Capture the cell that displays the provided text and extract its [x, y] central coordinate. 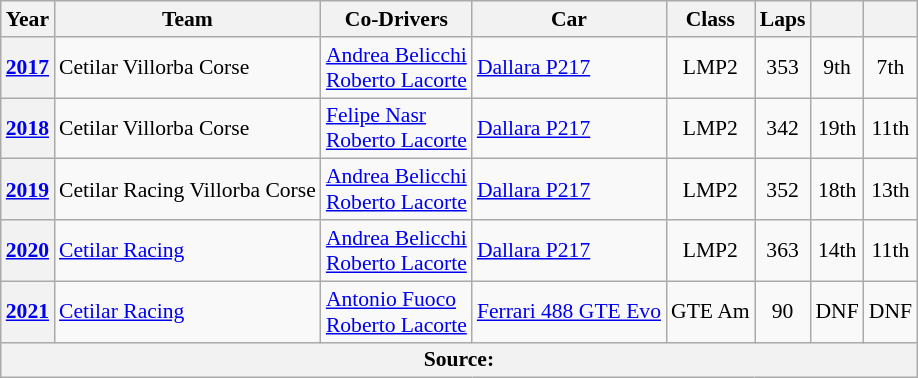
353 [783, 68]
2019 [28, 190]
13th [890, 190]
Class [710, 19]
2021 [28, 312]
19th [836, 128]
90 [783, 312]
Co-Drivers [396, 19]
342 [783, 128]
Felipe Nasr Roberto Lacorte [396, 128]
2020 [28, 250]
Ferrari 488 GTE Evo [569, 312]
2018 [28, 128]
Year [28, 19]
363 [783, 250]
18th [836, 190]
Antonio Fuoco Roberto Lacorte [396, 312]
Car [569, 19]
2017 [28, 68]
Cetilar Racing Villorba Corse [188, 190]
14th [836, 250]
GTE Am [710, 312]
352 [783, 190]
Source: [459, 360]
Team [188, 19]
7th [890, 68]
Laps [783, 19]
9th [836, 68]
